From the cell containing the given text, extract its center point as (X, Y) coordinate. 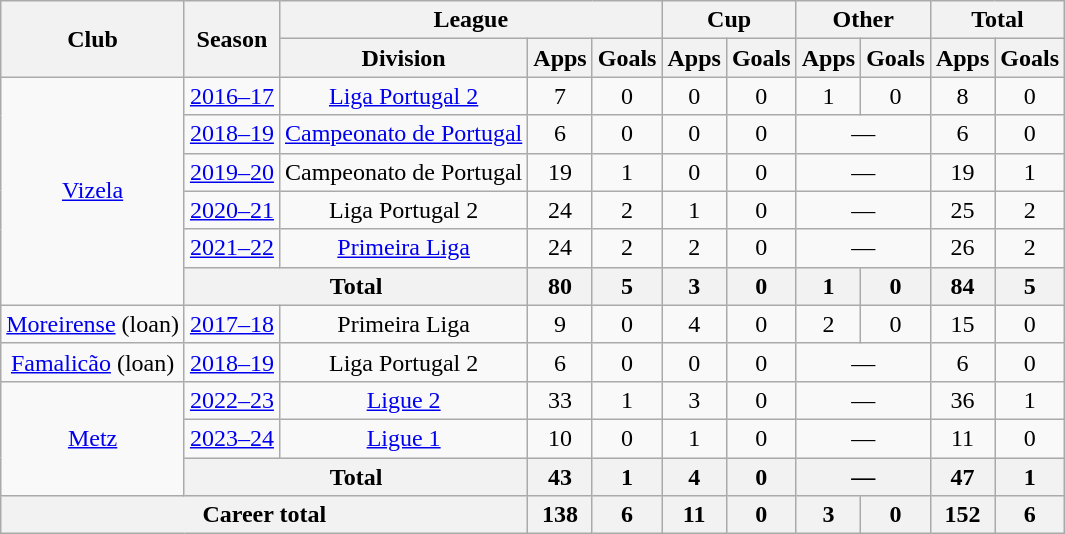
Ligue 1 (403, 438)
Cup (729, 20)
Moreirense (loan) (93, 324)
152 (962, 515)
2022–23 (232, 400)
9 (560, 324)
Other (863, 20)
2021–22 (232, 248)
League (470, 20)
26 (962, 248)
Season (232, 39)
15 (962, 324)
2019–20 (232, 172)
2016–17 (232, 96)
Famalicão (loan) (93, 362)
Ligue 2 (403, 400)
138 (560, 515)
Vizela (93, 191)
10 (560, 438)
33 (560, 400)
8 (962, 96)
43 (560, 477)
7 (560, 96)
2023–24 (232, 438)
Career total (264, 515)
2017–18 (232, 324)
Division (403, 58)
25 (962, 210)
84 (962, 286)
2020–21 (232, 210)
Metz (93, 438)
47 (962, 477)
36 (962, 400)
Club (93, 39)
80 (560, 286)
